Capture the cell that displays the provided text and extract its (x, y) central coordinate. 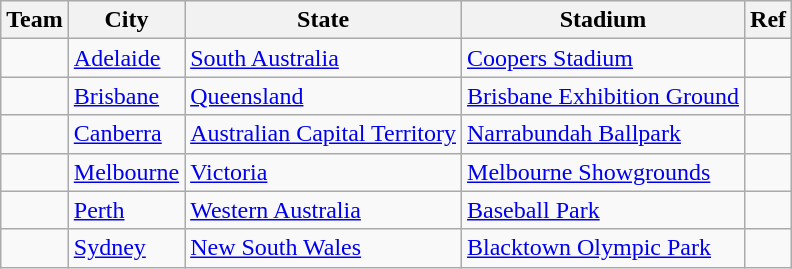
Stadium (604, 20)
Baseball Park (604, 210)
Queensland (324, 96)
Australian Capital Territory (324, 134)
Canberra (126, 134)
Western Australia (324, 210)
New South Wales (324, 248)
Melbourne (126, 172)
Blacktown Olympic Park (604, 248)
Perth (126, 210)
Narrabundah Ballpark (604, 134)
City (126, 20)
Sydney (126, 248)
Ref (768, 20)
Team (35, 20)
Coopers Stadium (604, 58)
Victoria (324, 172)
State (324, 20)
Adelaide (126, 58)
Brisbane (126, 96)
South Australia (324, 58)
Brisbane Exhibition Ground (604, 96)
Melbourne Showgrounds (604, 172)
